Return (x, y) of the center of cell containing provided text 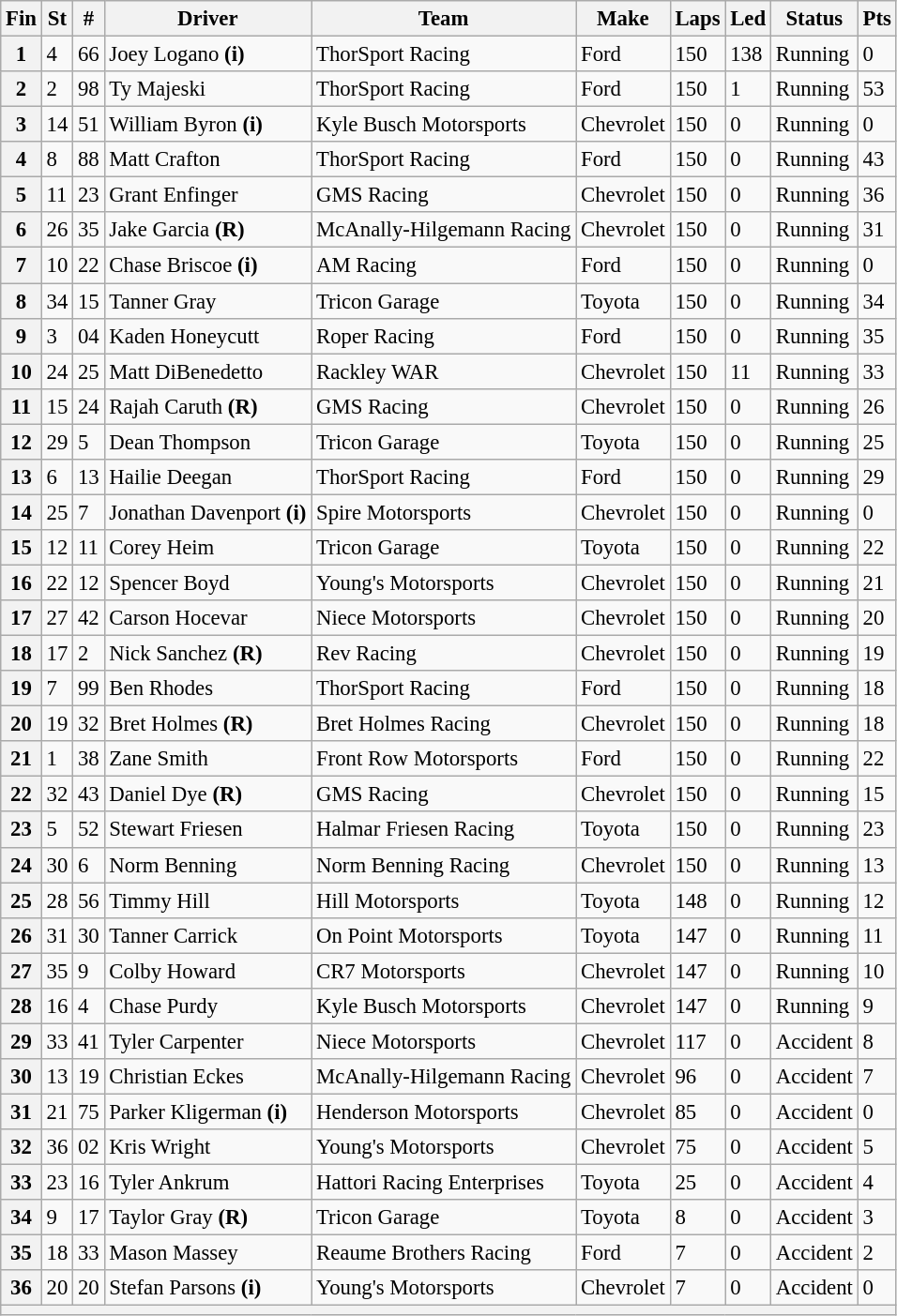
Stewart Friesen (208, 830)
Led (749, 19)
Hill Motorsports (444, 900)
51 (88, 125)
53 (876, 89)
Matt DiBenedetto (208, 371)
Chase Briscoe (i) (208, 265)
Pts (876, 19)
42 (88, 618)
Norm Benning (208, 865)
02 (88, 1147)
Joey Logano (i) (208, 54)
Reaume Brothers Racing (444, 1253)
Laps (698, 19)
AM Racing (444, 265)
Daniel Dye (R) (208, 794)
Tanner Carrick (208, 935)
Matt Crafton (208, 159)
Spire Motorsports (444, 512)
Rev Racing (444, 654)
117 (698, 1041)
Spencer Boyd (208, 582)
Tyler Carpenter (208, 1041)
Hailie Deegan (208, 477)
Team (444, 19)
Kaden Honeycutt (208, 336)
Driver (208, 19)
Stefan Parsons (i) (208, 1288)
Jake Garcia (R) (208, 230)
Colby Howard (208, 971)
Taylor Gray (R) (208, 1218)
38 (88, 759)
Ben Rhodes (208, 688)
Christian Eckes (208, 1077)
04 (88, 336)
41 (88, 1041)
Tyler Ankrum (208, 1183)
98 (88, 89)
Halmar Friesen Racing (444, 830)
CR7 Motorsports (444, 971)
Status (814, 19)
Fin (22, 19)
138 (749, 54)
On Point Motorsports (444, 935)
Mason Massey (208, 1253)
96 (698, 1077)
Corey Heim (208, 548)
St (56, 19)
Norm Benning Racing (444, 865)
Chase Purdy (208, 1006)
Carson Hocevar (208, 618)
99 (88, 688)
Rajah Caruth (R) (208, 406)
Nick Sanchez (R) (208, 654)
Zane Smith (208, 759)
Front Row Motorsports (444, 759)
Dean Thompson (208, 442)
88 (88, 159)
Bret Holmes (R) (208, 724)
William Byron (i) (208, 125)
Parker Kligerman (i) (208, 1112)
Tanner Gray (208, 301)
Ty Majeski (208, 89)
Roper Racing (444, 336)
Timmy Hill (208, 900)
Hattori Racing Enterprises (444, 1183)
52 (88, 830)
Rackley WAR (444, 371)
Jonathan Davenport (i) (208, 512)
Bret Holmes Racing (444, 724)
56 (88, 900)
Kris Wright (208, 1147)
66 (88, 54)
148 (698, 900)
Grant Enfinger (208, 195)
85 (698, 1112)
Henderson Motorsports (444, 1112)
Make (623, 19)
# (88, 19)
